Identify which cell holds the provided text, then report its [X, Y] central coordinate. 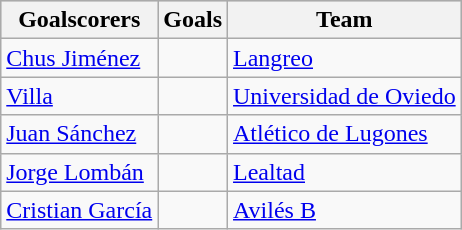
Langreo [345, 58]
Team [345, 20]
Goalscorers [80, 20]
Universidad de Oviedo [345, 96]
Villa [80, 96]
Atlético de Lugones [345, 134]
Chus Jiménez [80, 58]
Cristian García [80, 210]
Juan Sánchez [80, 134]
Lealtad [345, 172]
Goals [193, 20]
Jorge Lombán [80, 172]
Avilés B [345, 210]
